Detect which cell encompasses the target text, then output its (x, y) center coordinate. 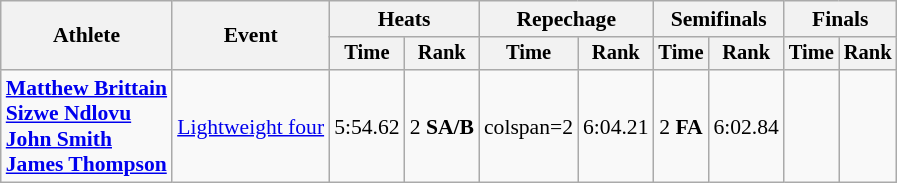
colspan=2 (528, 126)
6:02.84 (746, 126)
Repechage (566, 19)
Semifinals (719, 19)
6:04.21 (616, 126)
Athlete (86, 36)
Event (250, 36)
2 FA (682, 126)
5:54.62 (366, 126)
Matthew BrittainSizwe NdlovuJohn SmithJames Thompson (86, 126)
2 SA/B (442, 126)
Heats (404, 19)
Finals (840, 19)
Lightweight four (250, 126)
